Return the (x, y) coordinate for the center point of the cell that contains the specified text.  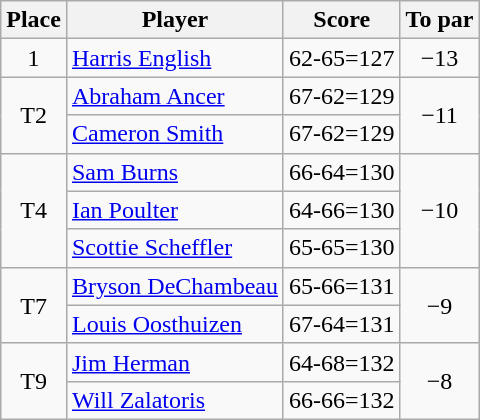
65-65=130 (342, 248)
Cameron Smith (174, 134)
T9 (34, 381)
−9 (440, 305)
66-66=132 (342, 400)
64-66=130 (342, 210)
Place (34, 20)
Sam Burns (174, 172)
−13 (440, 58)
T4 (34, 210)
62-65=127 (342, 58)
Jim Herman (174, 362)
Louis Oosthuizen (174, 324)
T2 (34, 115)
66-64=130 (342, 172)
Score (342, 20)
To par (440, 20)
−11 (440, 115)
−8 (440, 381)
64-68=132 (342, 362)
Ian Poulter (174, 210)
Will Zalatoris (174, 400)
Player (174, 20)
T7 (34, 305)
Bryson DeChambeau (174, 286)
−10 (440, 210)
67-64=131 (342, 324)
1 (34, 58)
Harris English (174, 58)
Abraham Ancer (174, 96)
Scottie Scheffler (174, 248)
65-66=131 (342, 286)
